Capture the cell that displays the provided text and extract its [X, Y] central coordinate. 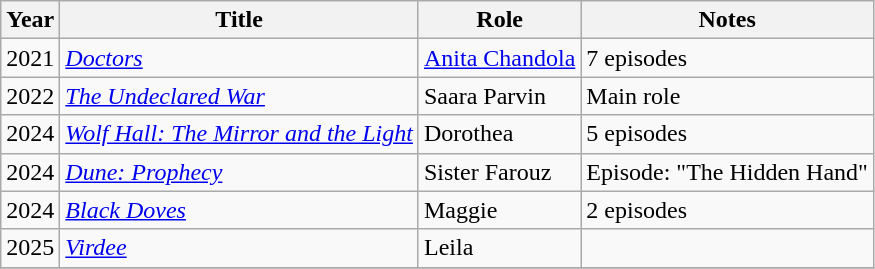
2021 [30, 58]
Wolf Hall: The Mirror and the Light [240, 134]
Dorothea [499, 134]
Episode: "The Hidden Hand" [728, 172]
5 episodes [728, 134]
Leila [499, 248]
Year [30, 20]
2022 [30, 96]
Black Doves [240, 210]
Main role [728, 96]
The Undeclared War [240, 96]
Title [240, 20]
Notes [728, 20]
Doctors [240, 58]
7 episodes [728, 58]
Maggie [499, 210]
Sister Farouz [499, 172]
2 episodes [728, 210]
2025 [30, 248]
Virdee [240, 248]
Anita Chandola [499, 58]
Dune: Prophecy [240, 172]
Saara Parvin [499, 96]
Role [499, 20]
